Return (X, Y) of the center of cell containing provided text 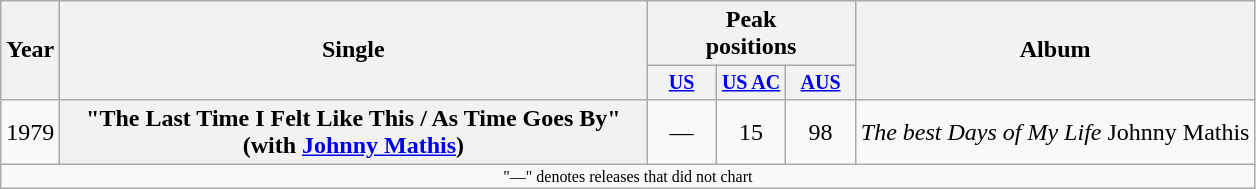
AUS (820, 82)
98 (820, 132)
Single (354, 50)
15 (750, 132)
"—" denotes releases that did not chart (628, 176)
US (682, 82)
US AC (750, 82)
Year (30, 50)
The best Days of My Life Johnny Mathis (1055, 132)
Album (1055, 50)
— (682, 132)
Peakpositions (751, 34)
"The Last Time I Felt Like This / As Time Goes By" (with Johnny Mathis) (354, 132)
1979 (30, 132)
